Find where the given text appears and provide that cell's center as (X, Y) coordinate. 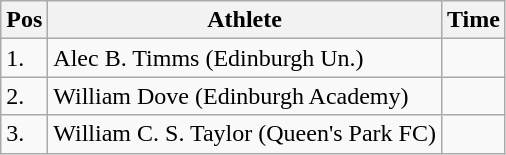
Alec B. Timms (Edinburgh Un.) (245, 58)
William Dove (Edinburgh Academy) (245, 96)
Pos (24, 20)
William C. S. Taylor (Queen's Park FC) (245, 134)
3. (24, 134)
2. (24, 96)
Time (473, 20)
1. (24, 58)
Athlete (245, 20)
